Identify which cell holds the provided text, then report its [x, y] central coordinate. 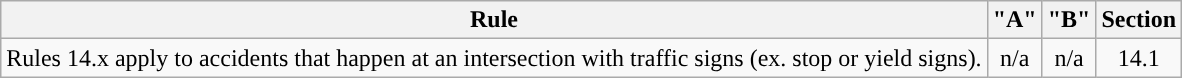
Rule [494, 20]
Section [1139, 20]
Rules 14.x apply to accidents that happen at an intersection with traffic signs (ex. stop or yield signs). [494, 58]
"B" [1069, 20]
14.1 [1139, 58]
"A" [1014, 20]
